Provide the (X, Y) coordinate of the cell's center where the given text is located.  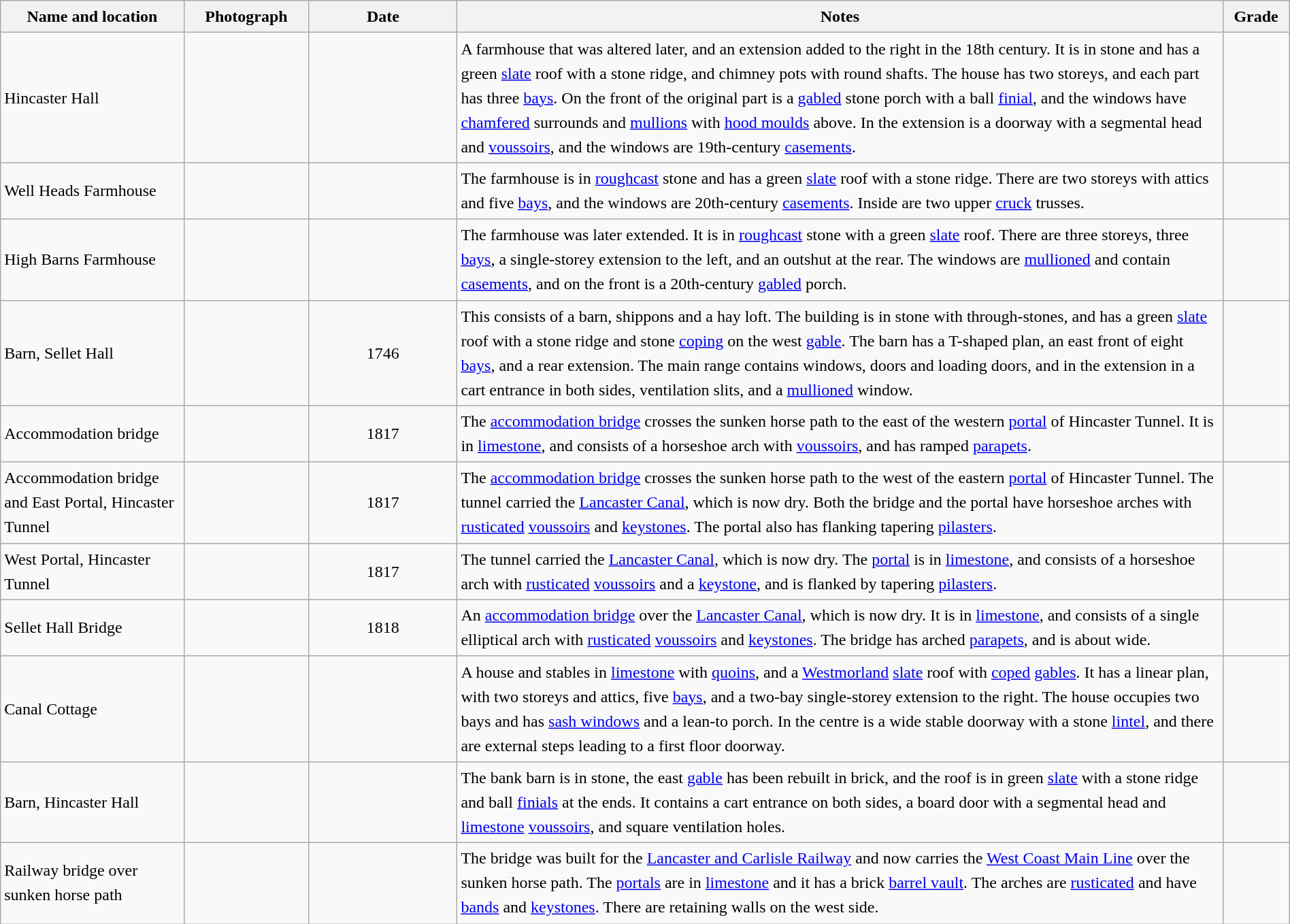
Sellet Hall Bridge (93, 627)
Canal Cottage (93, 709)
Name and location (93, 16)
Hincaster Hall (93, 98)
1818 (383, 627)
Railway bridge over sunken horse path (93, 883)
High Barns Farmhouse (93, 260)
Barn, Hincaster Hall (93, 802)
Photograph (246, 16)
West Portal, Hincaster Tunnel (93, 572)
Accommodation bridge (93, 434)
1746 (383, 352)
Accommodation bridge and East Portal, Hincaster Tunnel (93, 502)
Grade (1256, 16)
Notes (840, 16)
Well Heads Farmhouse (93, 191)
Date (383, 16)
Barn, Sellet Hall (93, 352)
